Determine the [X, Y] coordinate at the center of the cell enclosing the given text.  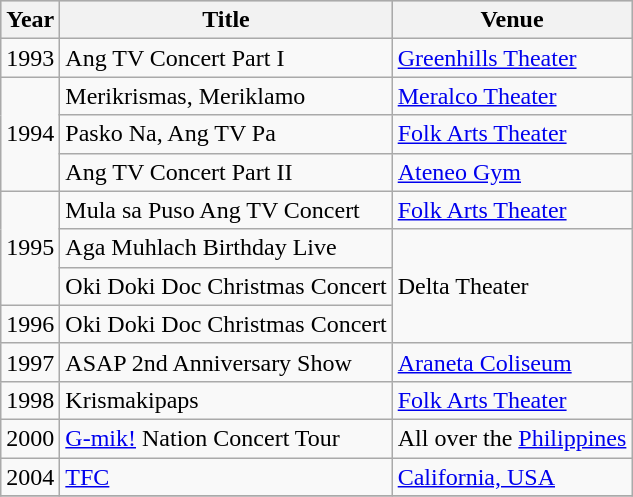
Venue [512, 20]
California, USA [512, 477]
ASAP 2nd Anniversary Show [226, 362]
Title [226, 20]
Merikrismas, Meriklamo [226, 96]
1998 [30, 400]
Ang TV Concert Part II [226, 172]
Greenhills Theater [512, 58]
Delta Theater [512, 286]
All over the Philippines [512, 438]
2004 [30, 477]
1995 [30, 248]
Ang TV Concert Part I [226, 58]
Ateneo Gym [512, 172]
Pasko Na, Ang TV Pa [226, 134]
1997 [30, 362]
Aga Muhlach Birthday Live [226, 248]
TFC [226, 477]
Mula sa Puso Ang TV Concert [226, 210]
Krismakipaps [226, 400]
Year [30, 20]
1994 [30, 134]
G-mik! Nation Concert Tour [226, 438]
Araneta Coliseum [512, 362]
1993 [30, 58]
Meralco Theater [512, 96]
1996 [30, 324]
2000 [30, 438]
